For the text-containing cell, return its midpoint in [X, Y] coordinate format. 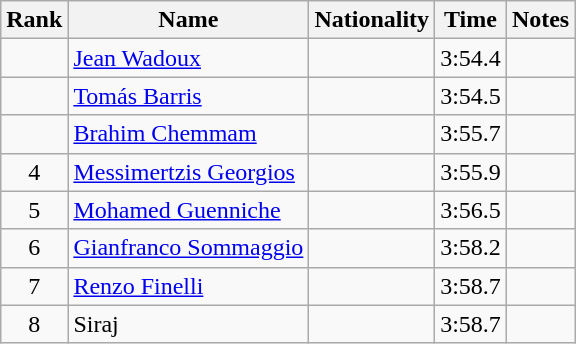
5 [34, 210]
Siraj [188, 324]
3:55.9 [471, 172]
3:56.5 [471, 210]
3:58.2 [471, 248]
3:55.7 [471, 134]
3:54.5 [471, 96]
Gianfranco Sommaggio [188, 248]
8 [34, 324]
Jean Wadoux [188, 58]
Name [188, 20]
Mohamed Guenniche [188, 210]
Rank [34, 20]
7 [34, 286]
Brahim Chemmam [188, 134]
Nationality [372, 20]
6 [34, 248]
Notes [540, 20]
Tomás Barris [188, 96]
Renzo Finelli [188, 286]
Messimertzis Georgios [188, 172]
4 [34, 172]
3:54.4 [471, 58]
Time [471, 20]
